Scan for the cell matching the given text and deliver its [x, y] coordinate at center. 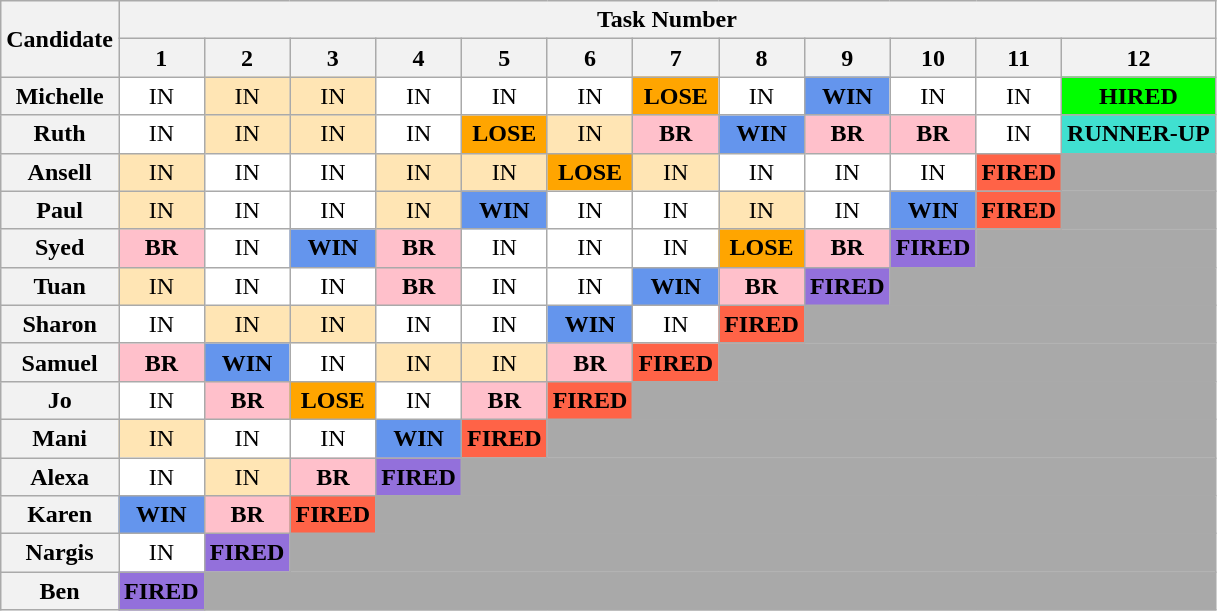
Karen [60, 515]
11 [1019, 58]
12 [1139, 58]
8 [762, 58]
Nargis [60, 553]
3 [333, 58]
Samuel [60, 362]
Alexa [60, 477]
Sharon [60, 324]
4 [419, 58]
7 [676, 58]
1 [161, 58]
Task Number [666, 20]
9 [847, 58]
Michelle [60, 96]
Syed [60, 248]
5 [504, 58]
Ruth [60, 134]
HIRED [1139, 96]
6 [590, 58]
Mani [60, 438]
RUNNER-UP [1139, 134]
Tuan [60, 286]
10 [933, 58]
Paul [60, 210]
Ansell [60, 172]
2 [247, 58]
Candidate [60, 39]
Ben [60, 591]
Jo [60, 400]
